Search for the cell housing the specified text and yield its [X, Y] center coordinate. 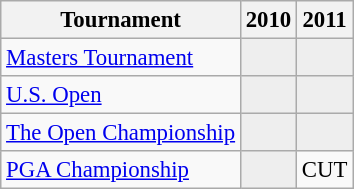
Tournament [121, 20]
PGA Championship [121, 170]
The Open Championship [121, 133]
2011 [325, 20]
Masters Tournament [121, 58]
CUT [325, 170]
U.S. Open [121, 95]
2010 [268, 20]
